For the text-containing cell, return its midpoint in [x, y] coordinate format. 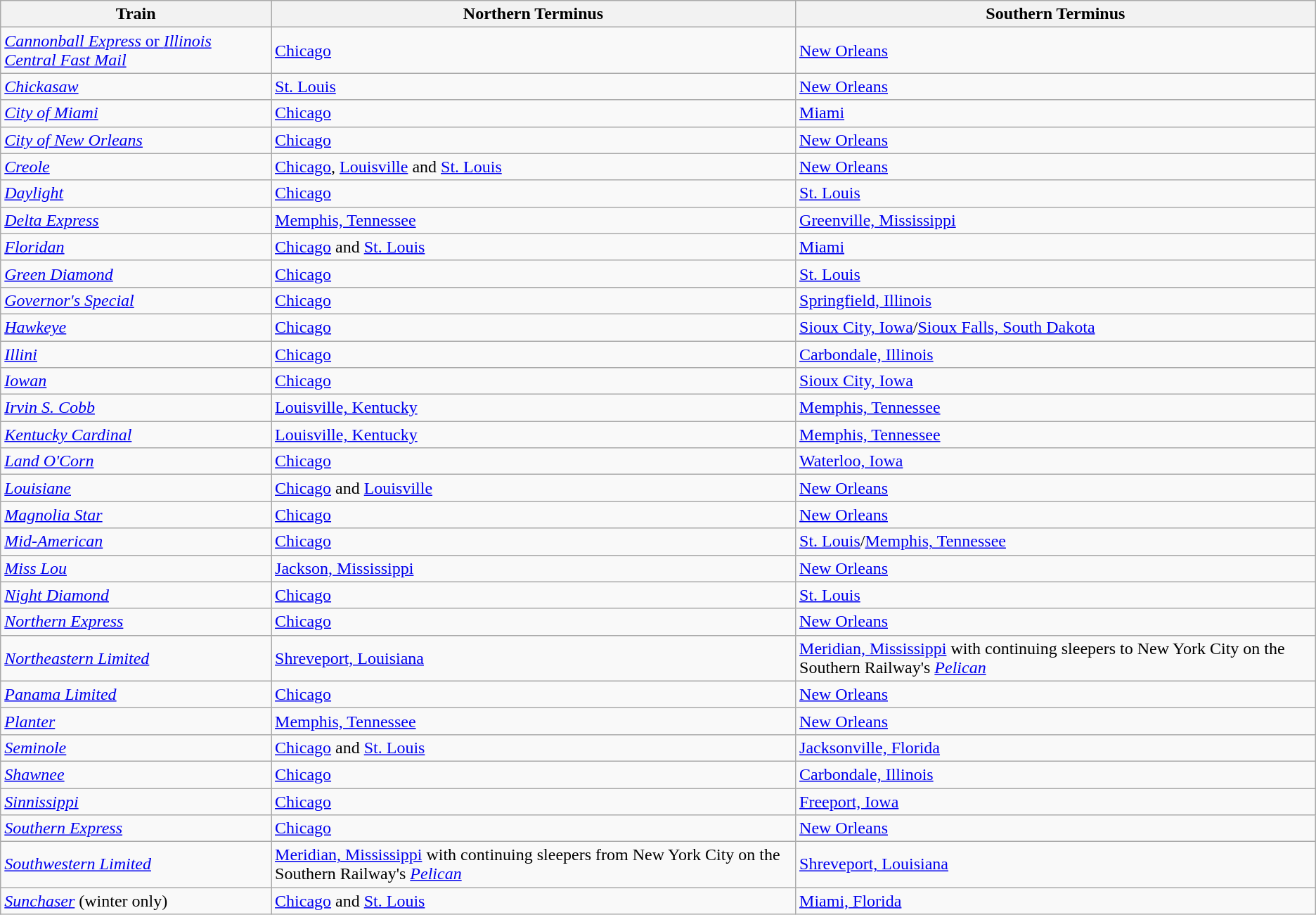
Governor's Special [136, 300]
Mid-American [136, 542]
Jackson, Mississippi [534, 568]
Magnolia Star [136, 515]
Miami, Florida [1056, 901]
Sioux City, Iowa/Sioux Falls, South Dakota [1056, 327]
Jacksonville, Florida [1056, 748]
Kentucky Cardinal [136, 435]
Panama Limited [136, 694]
Daylight [136, 193]
Southwestern Limited [136, 865]
Shawnee [136, 774]
Northeastern Limited [136, 658]
Floridan [136, 247]
Chicago and Louisville [534, 488]
Land O'Corn [136, 461]
Louisiane [136, 488]
Planter [136, 721]
Creole [136, 167]
St. Louis/Memphis, Tennessee [1056, 542]
Irvin S. Cobb [136, 408]
Miss Lou [136, 568]
City of Miami [136, 113]
Chickasaw [136, 87]
Iowan [136, 381]
City of New Orleans [136, 140]
Cannonball Express or Illinois Central Fast Mail [136, 51]
Sinnissippi [136, 801]
Waterloo, Iowa [1056, 461]
Green Diamond [136, 274]
Greenville, Mississippi [1056, 220]
Night Diamond [136, 595]
Delta Express [136, 220]
Northern Terminus [534, 14]
Seminole [136, 748]
Southern Express [136, 828]
Hawkeye [136, 327]
Sioux City, Iowa [1056, 381]
Southern Terminus [1056, 14]
Illini [136, 354]
Meridian, Mississippi with continuing sleepers from New York City on the Southern Railway's Pelican [534, 865]
Northern Express [136, 622]
Sunchaser (winter only) [136, 901]
Chicago, Louisville and St. Louis [534, 167]
Train [136, 14]
Meridian, Mississippi with continuing sleepers to New York City on the Southern Railway's Pelican [1056, 658]
Springfield, Illinois [1056, 300]
Freeport, Iowa [1056, 801]
